Identify which cell holds the provided text, then report its [x, y] central coordinate. 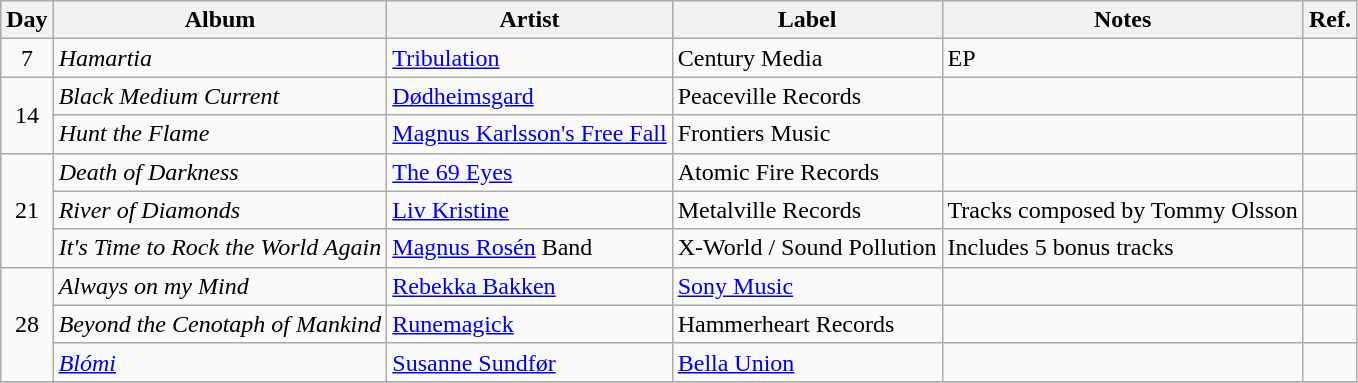
Century Media [807, 58]
Tracks composed by Tommy Olsson [1122, 210]
EP [1122, 58]
Ref. [1330, 20]
X-World / Sound Pollution [807, 248]
Includes 5 bonus tracks [1122, 248]
The 69 Eyes [530, 172]
Metalville Records [807, 210]
Album [220, 20]
28 [27, 324]
Black Medium Current [220, 96]
Runemagick [530, 324]
Dødheimsgard [530, 96]
Hammerheart Records [807, 324]
Label [807, 20]
Peaceville Records [807, 96]
Death of Darkness [220, 172]
Susanne Sundfør [530, 362]
Magnus Karlsson's Free Fall [530, 134]
14 [27, 115]
Beyond the Cenotaph of Mankind [220, 324]
Hamartia [220, 58]
It's Time to Rock the World Again [220, 248]
River of Diamonds [220, 210]
Magnus Rosén Band [530, 248]
Blómi [220, 362]
Hunt the Flame [220, 134]
Bella Union [807, 362]
Rebekka Bakken [530, 286]
Notes [1122, 20]
Sony Music [807, 286]
7 [27, 58]
21 [27, 210]
Always on my Mind [220, 286]
Artist [530, 20]
Day [27, 20]
Liv Kristine [530, 210]
Tribulation [530, 58]
Frontiers Music [807, 134]
Atomic Fire Records [807, 172]
